For the text-containing cell, return its midpoint in (X, Y) coordinate format. 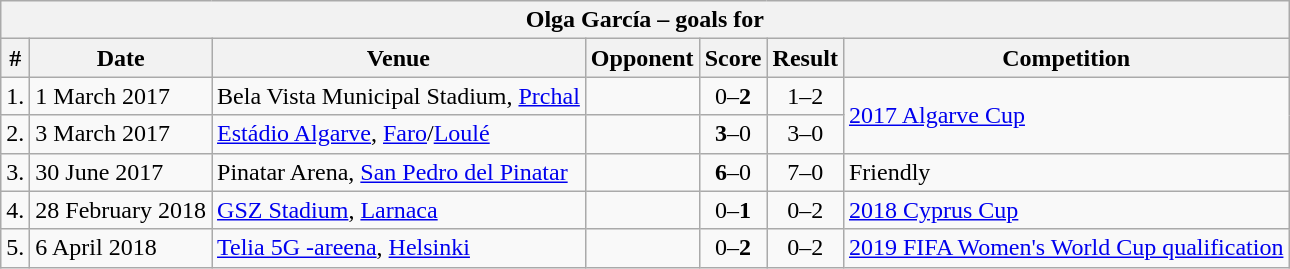
Estádio Algarve, Faro/Loulé (399, 134)
Pinatar Arena, San Pedro del Pinatar (399, 172)
2018 Cyprus Cup (1066, 210)
1 March 2017 (121, 96)
5. (16, 248)
Bela Vista Municipal Stadium, Prchal (399, 96)
Result (805, 58)
GSZ Stadium, Larnaca (399, 210)
Friendly (1066, 172)
Olga García – goals for (645, 20)
3. (16, 172)
# (16, 58)
Date (121, 58)
2019 FIFA Women's World Cup qualification (1066, 248)
6–0 (733, 172)
1. (16, 96)
1–2 (805, 96)
Opponent (642, 58)
Competition (1066, 58)
28 February 2018 (121, 210)
0–1 (733, 210)
Telia 5G -areena, Helsinki (399, 248)
7–0 (805, 172)
3 March 2017 (121, 134)
2017 Algarve Cup (1066, 115)
2. (16, 134)
30 June 2017 (121, 172)
Venue (399, 58)
4. (16, 210)
Score (733, 58)
6 April 2018 (121, 248)
